Provide the [x, y] coordinate of the cell's center where the given text is located.  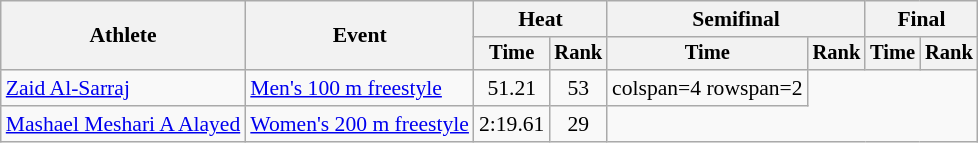
Men's 100 m freestyle [360, 88]
Athlete [124, 36]
Zaid Al-Sarraj [124, 88]
53 [578, 88]
Heat [540, 19]
2:19.61 [512, 124]
Final [921, 19]
colspan=4 rowspan=2 [708, 88]
29 [578, 124]
Women's 200 m freestyle [360, 124]
51.21 [512, 88]
Semifinal [736, 19]
Mashael Meshari A Alayed [124, 124]
Event [360, 36]
